Detect which cell encompasses the target text, then output its (X, Y) center coordinate. 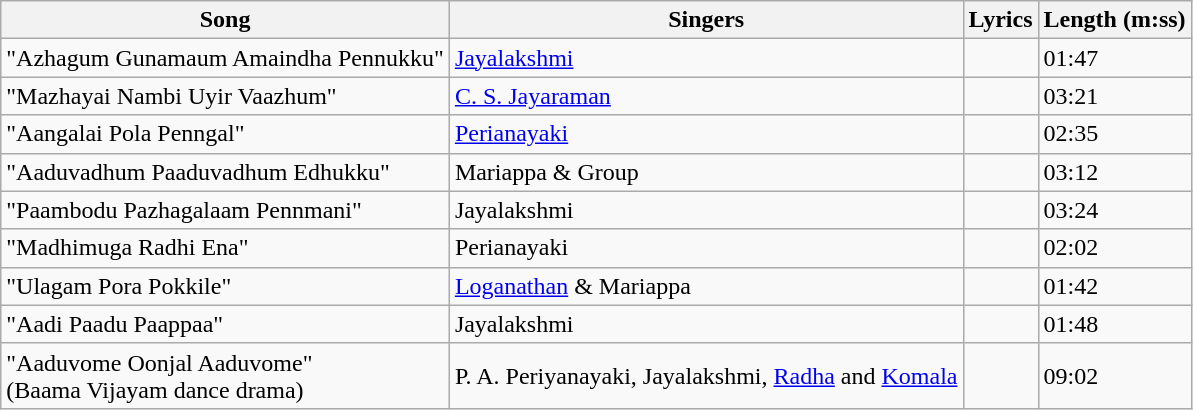
02:35 (1114, 134)
Length (m:ss) (1114, 20)
03:24 (1114, 210)
"Aaduvadhum Paaduvadhum Edhukku" (226, 172)
"Aadi Paadu Paappaa" (226, 324)
Song (226, 20)
"Azhagum Gunamaum Amaindha Pennukku" (226, 58)
"Mazhayai Nambi Uyir Vaazhum" (226, 96)
02:02 (1114, 248)
01:48 (1114, 324)
Mariappa & Group (706, 172)
"Paambodu Pazhagalaam Pennmani" (226, 210)
C. S. Jayaraman (706, 96)
"Aaduvome Oonjal Aaduvome"(Baama Vijayam dance drama) (226, 376)
Lyrics (1000, 20)
09:02 (1114, 376)
Singers (706, 20)
03:12 (1114, 172)
"Ulagam Pora Pokkile" (226, 286)
"Madhimuga Radhi Ena" (226, 248)
P. A. Periyanayaki, Jayalakshmi, Radha and Komala (706, 376)
Loganathan & Mariappa (706, 286)
01:47 (1114, 58)
"Aangalai Pola Penngal" (226, 134)
03:21 (1114, 96)
01:42 (1114, 286)
